Detect which cell encompasses the target text, then output its [x, y] center coordinate. 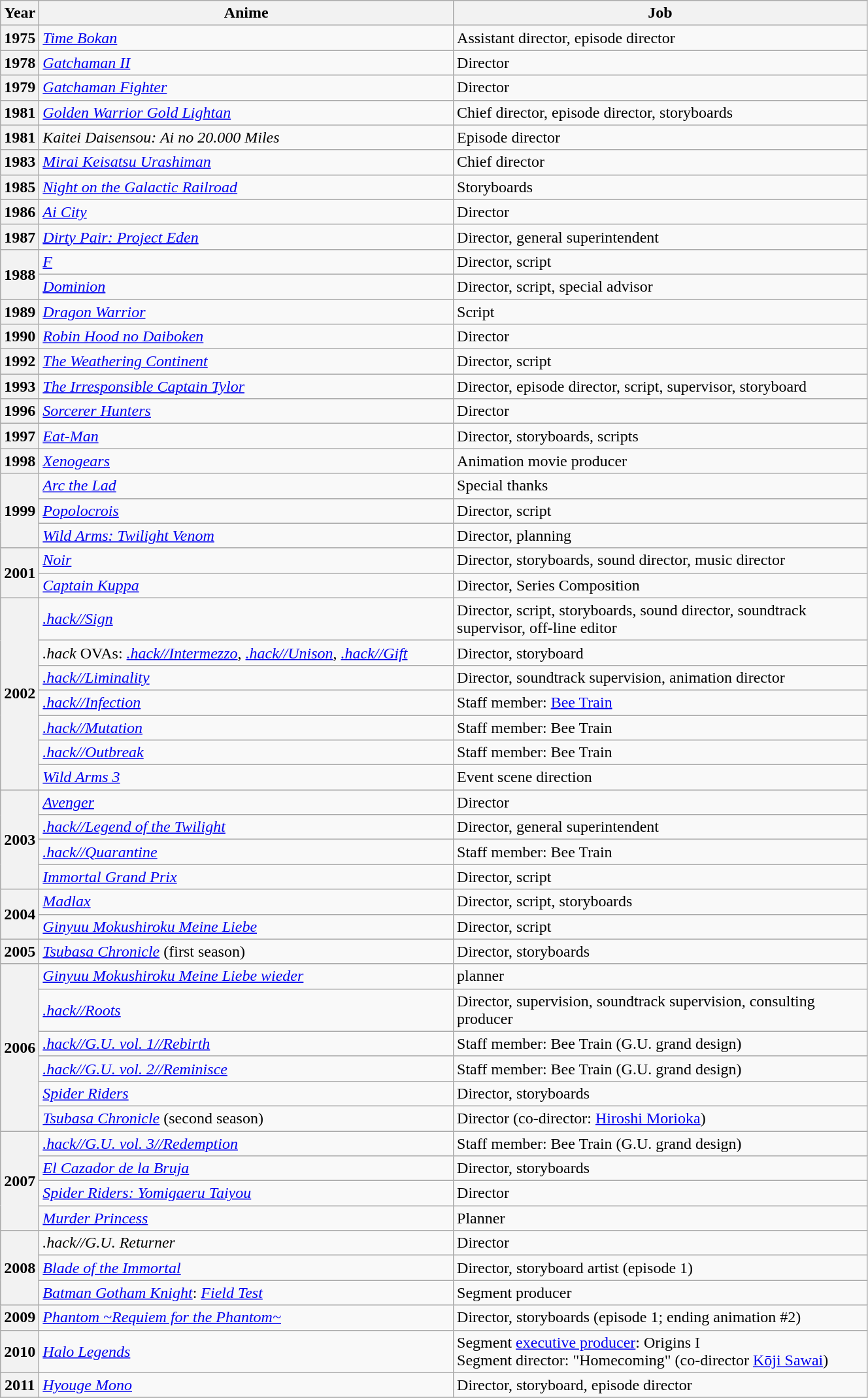
1987 [20, 237]
Ginyuu Mokushiroku Meine Liebe [246, 927]
Halo Legends [246, 1351]
1996 [20, 411]
Wild Arms 3 [246, 777]
2011 [20, 1385]
planner [660, 976]
Director, storyboards, sound director, music director [660, 560]
Tsubasa Chronicle (first season) [246, 951]
Year [20, 13]
1997 [20, 436]
Director, storyboard, episode director [660, 1385]
Director, storyboard artist (episode 1) [660, 1268]
.hack//G.U. Returner [246, 1243]
.hack//Legend of the Twilight [246, 827]
1985 [20, 187]
2002 [20, 693]
Anime [246, 13]
Segment executive producer: Origins I Segment director: "Homecoming" (co-director Kōji Sawai) [660, 1351]
Planner [660, 1218]
Noir [246, 560]
1978 [20, 63]
1993 [20, 386]
Director, script, storyboards [660, 902]
Chief director, episode director, storyboards [660, 112]
2001 [20, 573]
Director, planning [660, 536]
El Cazador de la Bruja [246, 1168]
2007 [20, 1181]
Chief director [660, 162]
.hack//G.U. vol. 3//Redemption [246, 1144]
2008 [20, 1268]
Kaitei Daisensou: Ai no 20.000 Miles [246, 137]
2010 [20, 1351]
1988 [20, 274]
Dirty Pair: Project Eden [246, 237]
Director, Series Composition [660, 585]
2006 [20, 1048]
1979 [20, 88]
.hack//Sign [246, 619]
.hack//Infection [246, 702]
Spider Riders [246, 1093]
Popolocrois [246, 511]
Assistant director, episode director [660, 38]
1975 [20, 38]
.hack//G.U. vol. 1//Rebirth [246, 1044]
2005 [20, 951]
.hack//Roots [246, 1010]
Ginyuu Mokushiroku Meine Liebe wieder [246, 976]
Phantom ~Requiem for the Phantom~ [246, 1318]
2003 [20, 840]
The Irresponsible Captain Tylor [246, 386]
Xenogears [246, 461]
.hack//Outbreak [246, 753]
Job [660, 13]
1983 [20, 162]
.hack//Mutation [246, 728]
2009 [20, 1318]
.hack OVAs: .hack//Intermezzo, .hack//Unison, .hack//Gift [246, 653]
.hack//G.U. vol. 2//Reminisce [246, 1068]
Segment producer [660, 1293]
Director, storyboards, scripts [660, 436]
Ai City [246, 212]
Director, soundtrack supervision, animation director [660, 677]
Script [660, 312]
Sorcerer Hunters [246, 411]
Blade of the Immortal [246, 1268]
Hyouge Mono [246, 1385]
Spider Riders: Yomigaeru Taiyou [246, 1193]
Storyboards [660, 187]
Time Bokan [246, 38]
Director, supervision, soundtrack supervision, consulting producer [660, 1010]
Dragon Warrior [246, 312]
Madlax [246, 902]
1990 [20, 337]
Tsubasa Chronicle (second season) [246, 1118]
1986 [20, 212]
Animation movie producer [660, 461]
Gatchaman II [246, 63]
Gatchaman Fighter [246, 88]
Director, script, storyboards, sound director, soundtrack supervisor, off-line editor [660, 619]
.hack//Quarantine [246, 852]
Golden Warrior Gold Lightan [246, 112]
Arc the Lad [246, 486]
Episode director [660, 137]
Special thanks [660, 486]
The Weathering Continent [246, 362]
Director, storyboards (episode 1; ending animation #2) [660, 1318]
Wild Arms: Twilight Venom [246, 536]
Director, script, special advisor [660, 286]
Director, episode director, script, supervisor, storyboard [660, 386]
Event scene direction [660, 777]
Avenger [246, 802]
Murder Princess [246, 1218]
Dominion [246, 286]
.hack//Liminality [246, 677]
1998 [20, 461]
1999 [20, 511]
1989 [20, 312]
Mirai Keisatsu Urashiman [246, 162]
1992 [20, 362]
Director (co-director: Hiroshi Morioka) [660, 1118]
Batman Gotham Knight: Field Test [246, 1293]
Captain Kuppa [246, 585]
Immortal Grand Prix [246, 877]
Robin Hood no Daiboken [246, 337]
Night on the Galactic Railroad [246, 187]
Director, storyboard [660, 653]
Eat-Man [246, 436]
2004 [20, 914]
F [246, 262]
